Identify which cell holds the provided text, then report its [X, Y] central coordinate. 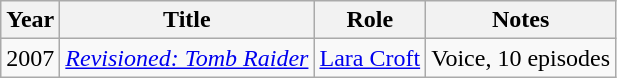
Role [370, 20]
Year [30, 20]
Notes [521, 20]
Revisioned: Tomb Raider [187, 58]
Title [187, 20]
Lara Croft [370, 58]
Voice, 10 episodes [521, 58]
2007 [30, 58]
